Return the (x, y) coordinate for the center point of the cell that contains the specified text.  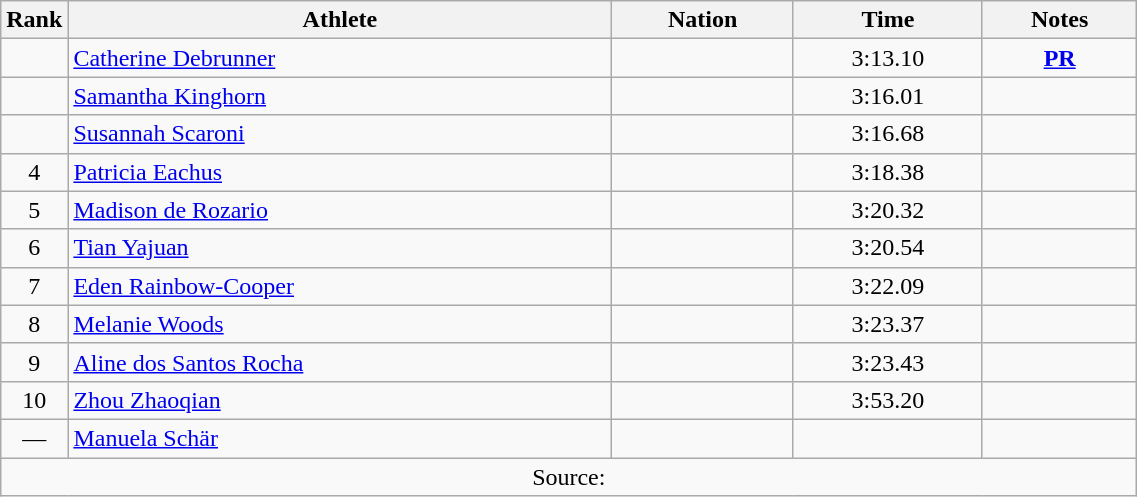
Susannah Scaroni (340, 134)
Samantha Kinghorn (340, 96)
3:20.54 (888, 248)
Eden Rainbow-Cooper (340, 286)
PR (1059, 58)
Source: (569, 477)
Manuela Schär (340, 438)
Patricia Eachus (340, 172)
9 (34, 362)
Madison de Rozario (340, 210)
7 (34, 286)
Melanie Woods (340, 324)
Rank (34, 20)
3:16.01 (888, 96)
3:16.68 (888, 134)
3:53.20 (888, 400)
3:13.10 (888, 58)
3:23.37 (888, 324)
Nation (703, 20)
3:18.38 (888, 172)
5 (34, 210)
3:23.43 (888, 362)
Tian Yajuan (340, 248)
8 (34, 324)
3:20.32 (888, 210)
4 (34, 172)
Athlete (340, 20)
10 (34, 400)
Zhou Zhaoqian (340, 400)
Aline dos Santos Rocha (340, 362)
Time (888, 20)
— (34, 438)
Catherine Debrunner (340, 58)
Notes (1059, 20)
3:22.09 (888, 286)
6 (34, 248)
